Extract the (X, Y) coordinate from the center of the cell holding the provided text.  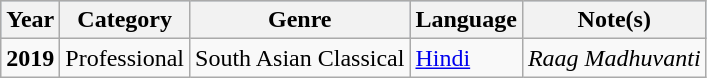
Hindi (466, 58)
South Asian Classical (300, 58)
Year (30, 20)
Note(s) (614, 20)
Category (125, 20)
Raag Madhuvanti (614, 58)
Genre (300, 20)
Professional (125, 58)
2019 (30, 58)
Language (466, 20)
